Pinpoint the cell where the given text exists, returning its [X, Y] midpoint coordinate. 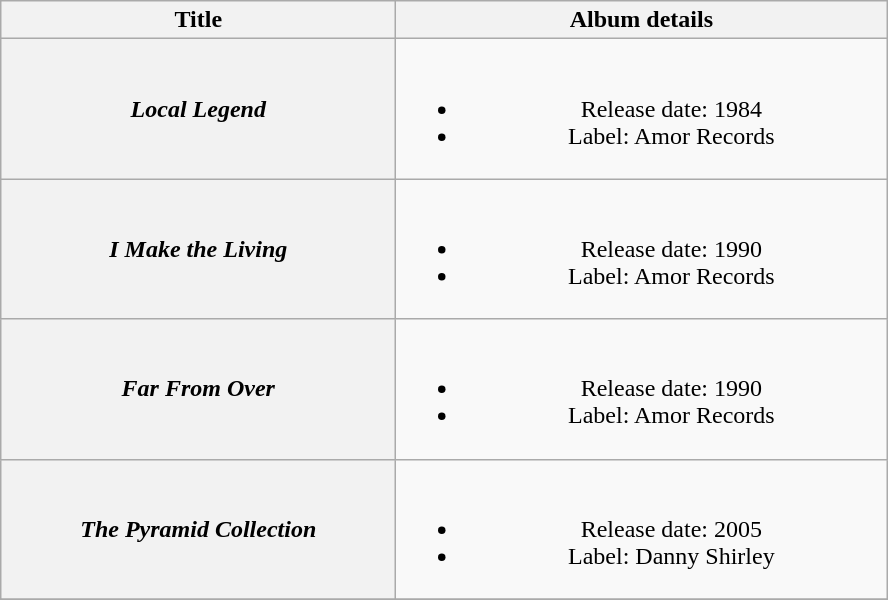
I Make the Living [198, 249]
Title [198, 20]
Far From Over [198, 389]
Release date: 2005Label: Danny Shirley [642, 529]
Album details [642, 20]
Local Legend [198, 109]
Release date: 1984Label: Amor Records [642, 109]
The Pyramid Collection [198, 529]
